From the cell containing the given text, extract its center point as (x, y) coordinate. 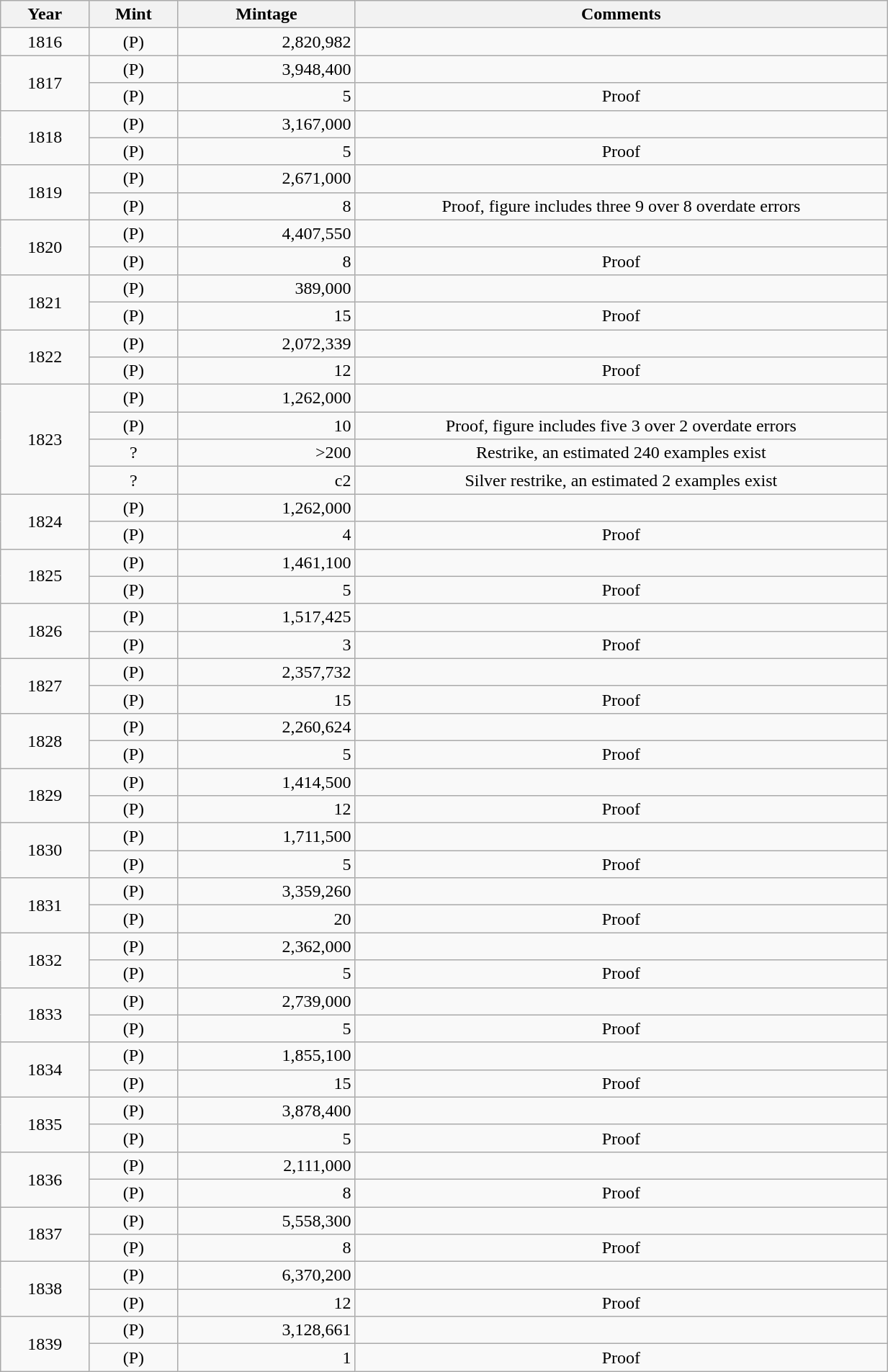
2,111,000 (266, 1165)
Year (45, 14)
1817 (45, 83)
20 (266, 919)
4 (266, 535)
1831 (45, 905)
1,414,500 (266, 781)
10 (266, 426)
1820 (45, 247)
2,671,000 (266, 179)
1,517,425 (266, 617)
1,711,500 (266, 837)
1824 (45, 521)
1836 (45, 1179)
1 (266, 1358)
Comments (621, 14)
>200 (266, 453)
1826 (45, 631)
Restrike, an estimated 240 examples exist (621, 453)
1838 (45, 1289)
Mintage (266, 14)
1828 (45, 740)
3 (266, 645)
2,072,339 (266, 344)
1829 (45, 795)
2,739,000 (266, 1001)
1832 (45, 960)
6,370,200 (266, 1275)
1818 (45, 138)
2,362,000 (266, 946)
1827 (45, 686)
1837 (45, 1234)
c2 (266, 480)
2,260,624 (266, 727)
Mint (134, 14)
3,128,661 (266, 1330)
Proof, figure includes five 3 over 2 overdate errors (621, 426)
1816 (45, 42)
1,855,100 (266, 1056)
1825 (45, 576)
Silver restrike, an estimated 2 examples exist (621, 480)
1833 (45, 1015)
1822 (45, 357)
2,820,982 (266, 42)
3,878,400 (266, 1111)
5,558,300 (266, 1221)
3,948,400 (266, 69)
4,407,550 (266, 233)
2,357,732 (266, 672)
1,461,100 (266, 562)
3,359,260 (266, 892)
389,000 (266, 288)
3,167,000 (266, 124)
1821 (45, 302)
1835 (45, 1124)
1834 (45, 1070)
1823 (45, 439)
Proof, figure includes three 9 over 8 overdate errors (621, 206)
1819 (45, 192)
1830 (45, 851)
1839 (45, 1344)
